Capture the cell that displays the provided text and extract its [x, y] central coordinate. 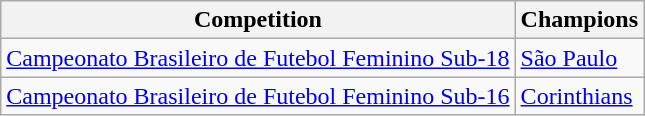
Campeonato Brasileiro de Futebol Feminino Sub-16 [258, 96]
São Paulo [579, 58]
Champions [579, 20]
Campeonato Brasileiro de Futebol Feminino Sub-18 [258, 58]
Competition [258, 20]
Corinthians [579, 96]
